Output the [x, y] coordinate of the center of the cell containing the given text.  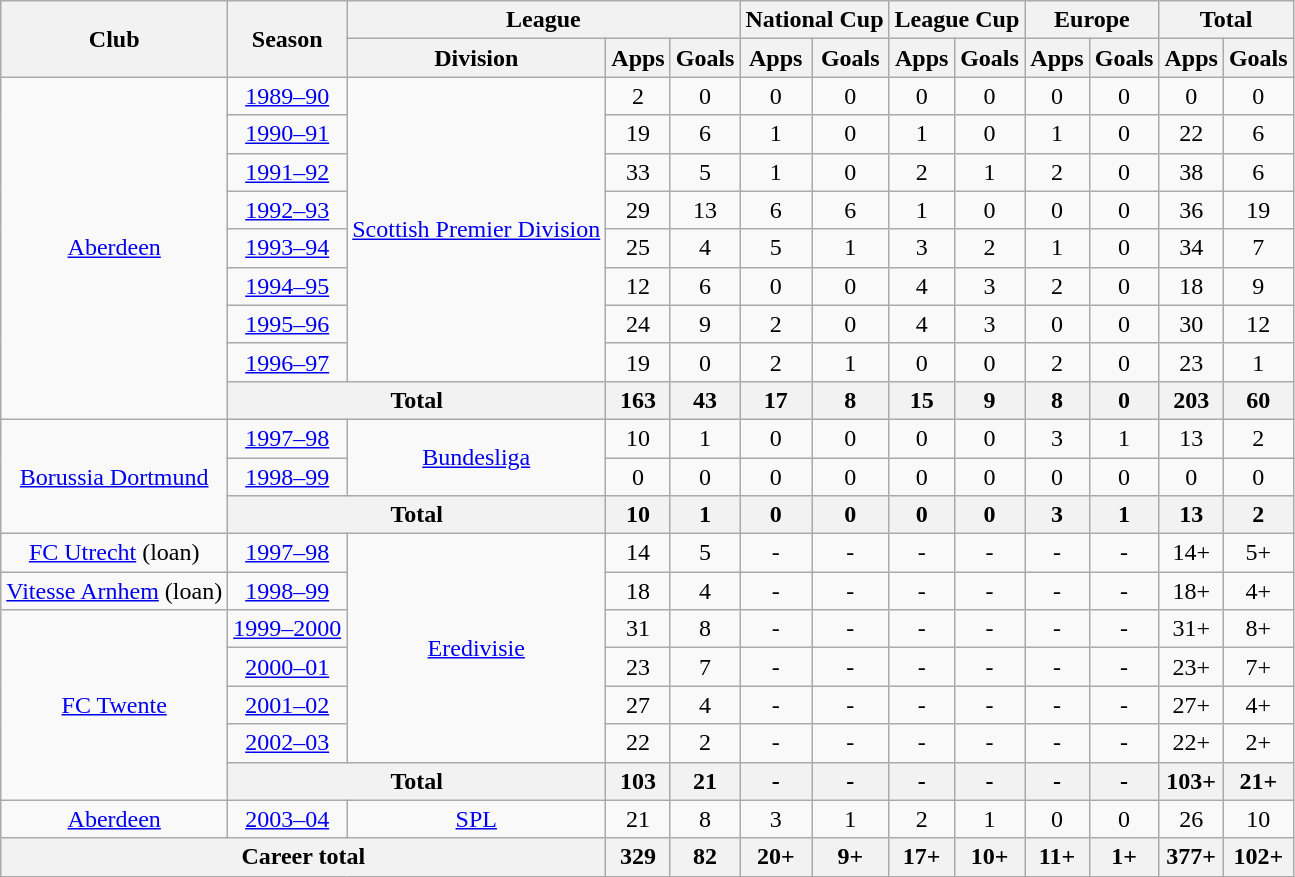
14 [638, 553]
203 [1191, 400]
27+ [1191, 705]
26 [1191, 819]
Borussia Dortmund [114, 476]
2000–01 [288, 667]
1994–95 [288, 286]
FC Utrecht (loan) [114, 553]
102+ [1258, 857]
National Cup [814, 20]
1991–92 [288, 172]
38 [1191, 172]
15 [922, 400]
Europe [1092, 20]
Career total [304, 857]
2+ [1258, 743]
21+ [1258, 781]
8+ [1258, 629]
1989–90 [288, 96]
League Cup [957, 20]
Eredivisie [476, 648]
2001–02 [288, 705]
34 [1191, 248]
23+ [1191, 667]
Club [114, 39]
11+ [1057, 857]
27 [638, 705]
43 [705, 400]
Division [476, 58]
2003–04 [288, 819]
60 [1258, 400]
FC Twente [114, 705]
29 [638, 210]
82 [705, 857]
1990–91 [288, 134]
18+ [1191, 591]
25 [638, 248]
5+ [1258, 553]
1993–94 [288, 248]
30 [1191, 324]
31+ [1191, 629]
Vitesse Arnhem (loan) [114, 591]
1999–2000 [288, 629]
7+ [1258, 667]
36 [1191, 210]
22+ [1191, 743]
League [544, 20]
20+ [776, 857]
Scottish Premier Division [476, 229]
329 [638, 857]
103+ [1191, 781]
31 [638, 629]
14+ [1191, 553]
24 [638, 324]
1992–93 [288, 210]
17 [776, 400]
SPL [476, 819]
10+ [990, 857]
1+ [1124, 857]
33 [638, 172]
163 [638, 400]
9+ [851, 857]
2002–03 [288, 743]
17+ [922, 857]
Bundesliga [476, 457]
1996–97 [288, 362]
Season [288, 39]
1995–96 [288, 324]
377+ [1191, 857]
103 [638, 781]
